Determine the (X, Y) coordinate at the center of the cell enclosing the given text.  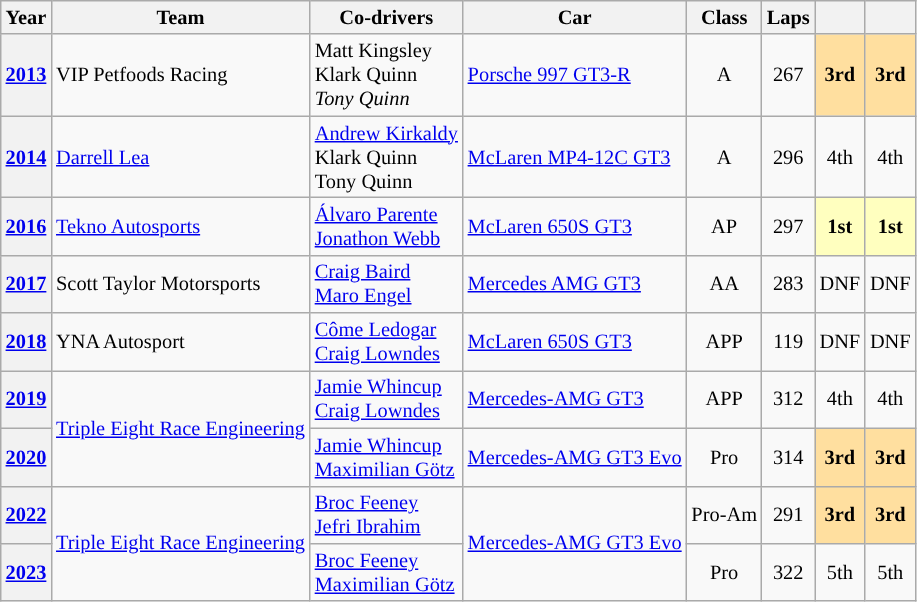
322 (788, 572)
Darrell Lea (180, 157)
Car (575, 17)
Côme Ledogar Craig Lowndes (386, 342)
283 (788, 284)
2023 (26, 572)
Porsche 997 GT3-R (575, 75)
2013 (26, 75)
AA (724, 284)
Pro-Am (724, 515)
Mercedes-AMG GT3 (575, 399)
Matt Kingsley Klark Quinn Tony Quinn (386, 75)
291 (788, 515)
Team (180, 17)
Broc Feeney Maximilian Götz (386, 572)
2016 (26, 226)
Andrew Kirkaldy Klark Quinn Tony Quinn (386, 157)
Year (26, 17)
Class (724, 17)
312 (788, 399)
2022 (26, 515)
Álvaro Parente Jonathon Webb (386, 226)
Mercedes AMG GT3 (575, 284)
2018 (26, 342)
2014 (26, 157)
Scott Taylor Motorsports (180, 284)
Jamie Whincup Maximilian Götz (386, 457)
Craig Baird Maro Engel (386, 284)
AP (724, 226)
Jamie Whincup Craig Lowndes (386, 399)
VIP Petfoods Racing (180, 75)
Tekno Autosports (180, 226)
2020 (26, 457)
Laps (788, 17)
119 (788, 342)
McLaren MP4-12C GT3 (575, 157)
2017 (26, 284)
296 (788, 157)
267 (788, 75)
314 (788, 457)
297 (788, 226)
Broc Feeney Jefri Ibrahim (386, 515)
Co-drivers (386, 17)
2019 (26, 399)
YNA Autosport (180, 342)
